Output the [x, y] coordinate of the center of the cell containing the given text.  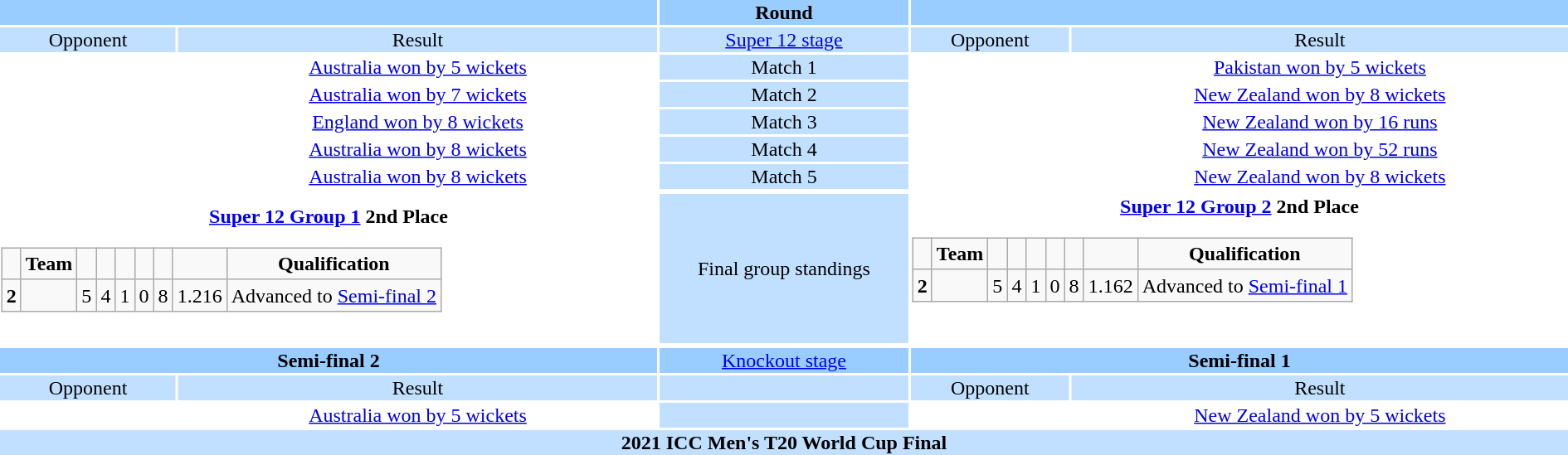
New Zealand won by 5 wickets [1320, 415]
Pakistan won by 5 wickets [1320, 67]
Knockout stage [784, 361]
England won by 8 wickets [418, 122]
Round [784, 12]
Match 1 [784, 67]
1.216 [199, 295]
Super 12 stage [784, 40]
Match 2 [784, 94]
Australia won by 7 wickets [418, 94]
2021 ICC Men's T20 World Cup Final [784, 443]
Match 3 [784, 122]
Match 4 [784, 149]
New Zealand won by 16 runs [1320, 122]
Super 12 Group 1 2nd Place Team Qualification 2 5 4 1 0 8 1.216 Advanced to Semi-final 2 [329, 269]
Final group standings [784, 269]
New Zealand won by 52 runs [1320, 149]
1.162 [1110, 285]
Super 12 Group 2 2nd Place Team Qualification 2 5 4 1 0 8 1.162 Advanced to Semi-final 1 [1239, 269]
Advanced to Semi-final 1 [1244, 285]
Match 5 [784, 177]
Semi-final 1 [1239, 361]
Advanced to Semi-final 2 [334, 295]
Semi-final 2 [329, 361]
